For the text-containing cell, return its midpoint in (x, y) coordinate format. 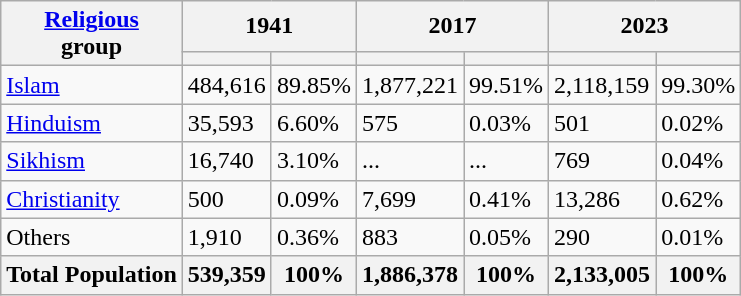
2,118,159 (602, 85)
2023 (645, 26)
1,910 (226, 237)
0.03% (506, 123)
0.01% (698, 237)
Hinduism (92, 123)
13,286 (602, 199)
35,593 (226, 123)
Religiousgroup (92, 34)
769 (602, 161)
1,877,221 (410, 85)
0.36% (314, 237)
Others (92, 237)
484,616 (226, 85)
0.05% (506, 237)
883 (410, 237)
575 (410, 123)
6.60% (314, 123)
16,740 (226, 161)
1941 (269, 26)
0.41% (506, 199)
2017 (452, 26)
0.02% (698, 123)
0.09% (314, 199)
500 (226, 199)
3.10% (314, 161)
1,886,378 (410, 275)
Islam (92, 85)
539,359 (226, 275)
501 (602, 123)
99.51% (506, 85)
0.04% (698, 161)
7,699 (410, 199)
Christianity (92, 199)
89.85% (314, 85)
0.62% (698, 199)
290 (602, 237)
Total Population (92, 275)
99.30% (698, 85)
Sikhism (92, 161)
2,133,005 (602, 275)
